Output the [X, Y] coordinate of the center of the cell containing the given text.  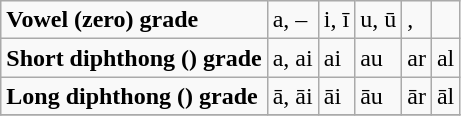
al [445, 58]
a, – [292, 20]
, [417, 20]
āi [336, 96]
āl [445, 96]
a, ai [292, 58]
ar [417, 58]
au [378, 58]
ā, āi [292, 96]
Short diphthong () grade [134, 58]
u, ū [378, 20]
Vowel (zero) grade [134, 20]
ār [417, 96]
āu [378, 96]
Long diphthong () grade [134, 96]
ai [336, 58]
i, ī [336, 20]
